Extract the [x, y] coordinate from the center of the cell holding the provided text.  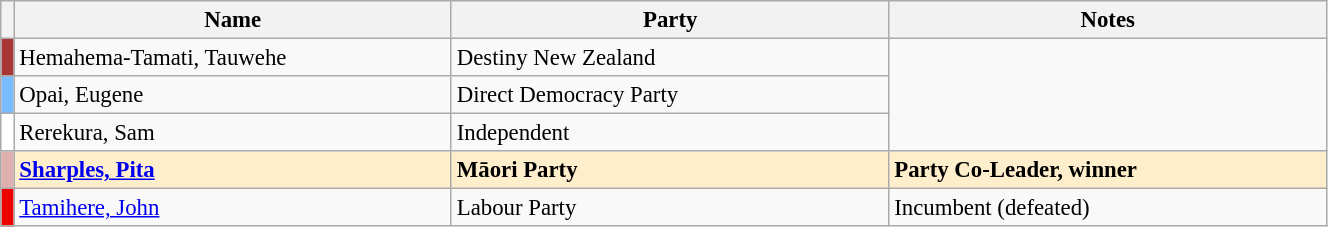
Destiny New Zealand [670, 58]
Hemahema-Tamati, Tauwehe [232, 58]
Labour Party [670, 208]
Notes [1108, 20]
Opai, Eugene [232, 95]
Rerekura, Sam [232, 133]
Independent [670, 133]
Sharples, Pita [232, 170]
Tamihere, John [232, 208]
Incumbent (defeated) [1108, 208]
Māori Party [670, 170]
Name [232, 20]
Direct Democracy Party [670, 95]
Party [670, 20]
Party Co-Leader, winner [1108, 170]
